Capture the cell that displays the provided text and extract its (X, Y) central coordinate. 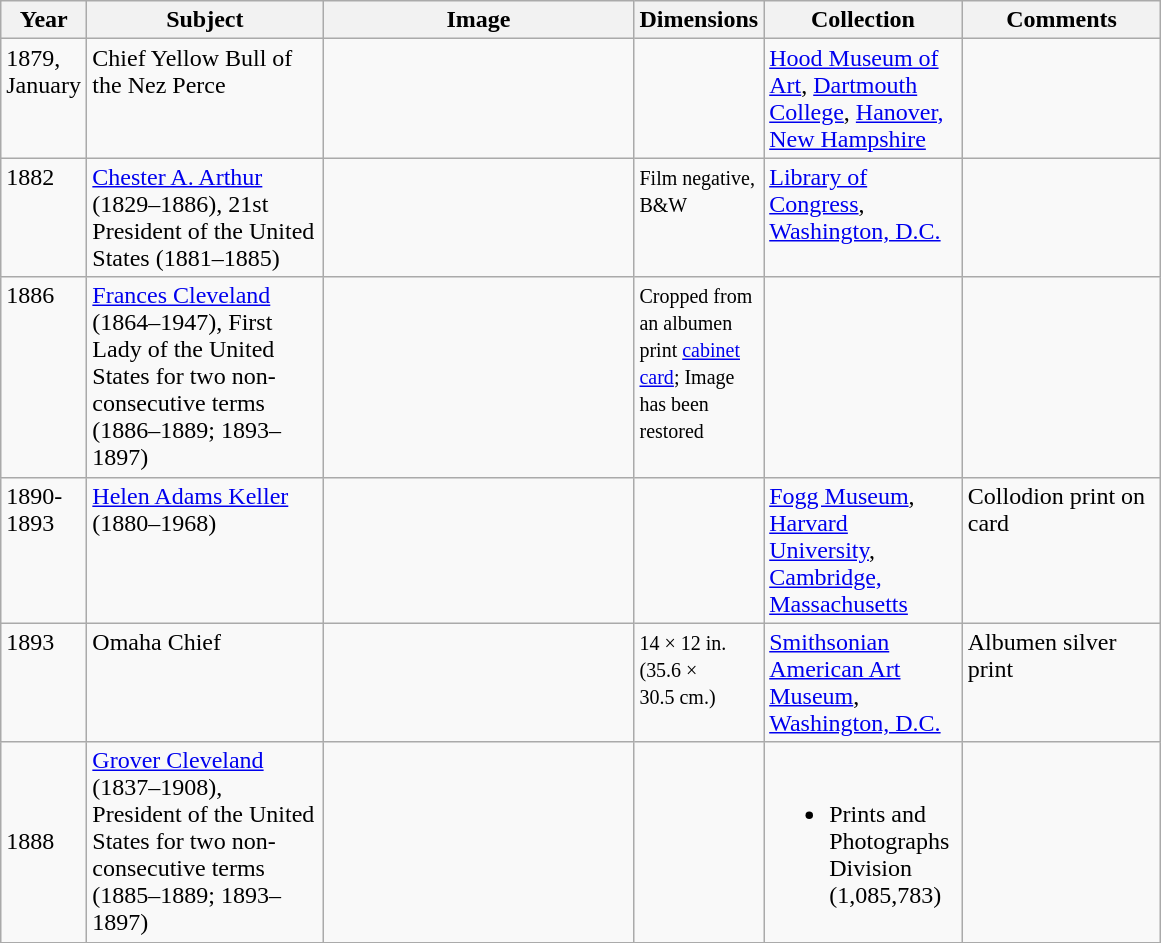
Omaha Chief (205, 682)
Collection (864, 20)
Comments (1062, 20)
1882 (44, 218)
Frances Cleveland (1864–1947), First Lady of the United States for two non-consecutive terms (1886–1889; 1893–1897) (205, 377)
Hood Museum of Art, Dartmouth College, Hanover, New Hampshire (864, 98)
Grover Cleveland (1837–1908), President of the United States for two non-consecutive terms (1885–1889; 1893–1897) (205, 842)
Subject (205, 20)
Cropped from an albumen print cabinet card; Image has been restored (699, 377)
Chester A. Arthur (1829–1886), 21st President of the United States (1881–1885) (205, 218)
1888 (44, 842)
Prints and Photographs Division (1,085,783) (864, 842)
Library of Congress, Washington, D.C. (864, 218)
1890-1893 (44, 550)
Film negative, B&W (699, 218)
1886 (44, 377)
Fogg Museum, Harvard University, Cambridge, Massachusetts (864, 550)
Helen Adams Keller (1880–1968) (205, 550)
Chief Yellow Bull of the Nez Perce (205, 98)
Collodion print on card (1062, 550)
Dimensions (699, 20)
14 × 12 in. (35.6 × 30.5 cm.) (699, 682)
1879, January (44, 98)
Year (44, 20)
Albumen silver print (1062, 682)
Smithsonian American Art Museum, Washington, D.C. (864, 682)
1893 (44, 682)
Image (478, 20)
